Scan for the cell matching the given text and deliver its (x, y) coordinate at center. 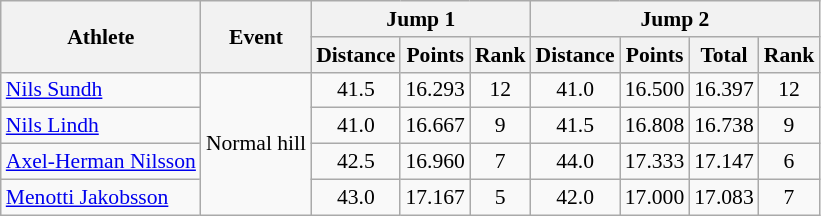
16.293 (434, 90)
Menotti Jakobsson (101, 197)
6 (790, 162)
16.667 (434, 126)
43.0 (356, 197)
17.083 (724, 197)
Normal hill (256, 143)
Nils Lindh (101, 126)
Event (256, 36)
17.167 (434, 197)
Axel-Herman Nilsson (101, 162)
16.738 (724, 126)
Total (724, 55)
16.397 (724, 90)
Athlete (101, 36)
17.333 (654, 162)
42.0 (574, 197)
17.000 (654, 197)
Jump 1 (420, 19)
17.147 (724, 162)
Nils Sundh (101, 90)
Jump 2 (674, 19)
42.5 (356, 162)
16.500 (654, 90)
16.808 (654, 126)
44.0 (574, 162)
16.960 (434, 162)
5 (500, 197)
